Locate the cell with the specified text and output its (X, Y) center coordinate. 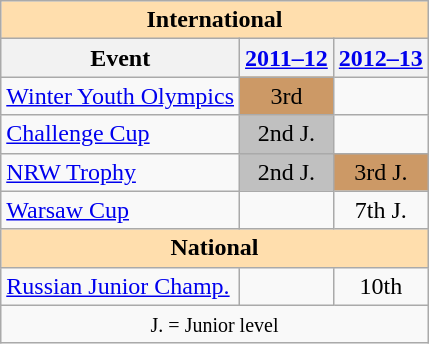
2011–12 (287, 58)
Event (120, 58)
Russian Junior Champ. (120, 286)
7th J. (380, 210)
Warsaw Cup (120, 210)
NRW Trophy (120, 172)
10th (380, 286)
National (215, 248)
2012–13 (380, 58)
International (215, 20)
Winter Youth Olympics (120, 96)
Challenge Cup (120, 134)
3rd J. (380, 172)
J. = Junior level (215, 324)
3rd (287, 96)
